Find where the given text appears and provide that cell's center as (x, y) coordinate. 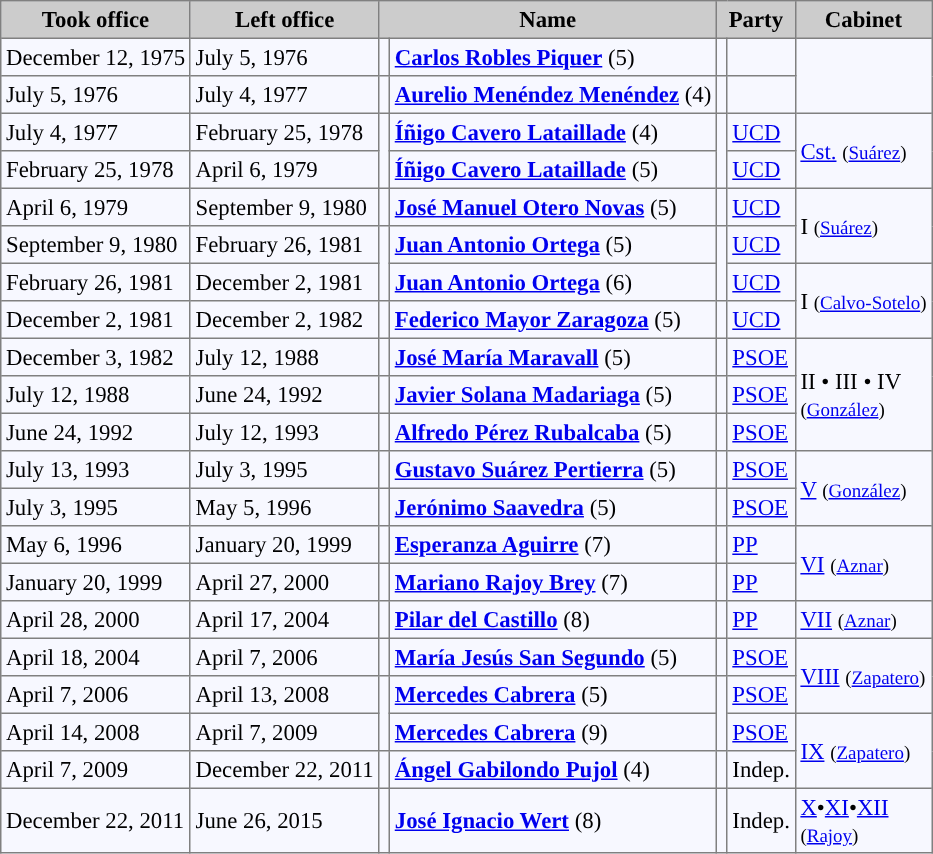
May 5, 1996 (284, 507)
Carlos Robles Piquer (5) (552, 57)
April 13, 2008 (284, 695)
VII (Aznar) (864, 620)
Took office (96, 20)
I (Calvo-Sotelo) (864, 300)
II • III • IV(González) (864, 394)
April 18, 2004 (96, 657)
Party (756, 20)
Cabinet (864, 20)
Íñigo Cavero Lataillade (5) (552, 170)
December 2, 1982 (284, 320)
Gustavo Suárez Pertierra (5) (552, 470)
VI (Aznar) (864, 564)
Javier Solana Madariaga (5) (552, 395)
Mariano Rajoy Brey (7) (552, 582)
Alfredo Pérez Rubalcaba (5) (552, 432)
José Manuel Otero Novas (5) (552, 207)
X•XI•XII(Rajoy) (864, 820)
July 13, 1993 (96, 470)
Aurelio Menéndez Menéndez (4) (552, 95)
Pilar del Castillo (8) (552, 620)
Left office (284, 20)
IX (Zapatero) (864, 750)
July 12, 1993 (284, 432)
Juan Antonio Ortega (5) (552, 245)
María Jesús San Segundo (5) (552, 657)
Juan Antonio Ortega (6) (552, 282)
I (Suárez) (864, 226)
V (González) (864, 488)
José Ignacio Wert (8) (552, 820)
Federico Mayor Zaragoza (5) (552, 320)
Mercedes Cabrera (5) (552, 695)
April 17, 2004 (284, 620)
VIII (Zapatero) (864, 676)
Mercedes Cabrera (9) (552, 732)
April 14, 2008 (96, 732)
May 6, 1996 (96, 545)
April 27, 2000 (284, 582)
Name (548, 20)
Íñigo Cavero Lataillade (4) (552, 132)
José María Maravall (5) (552, 357)
Ángel Gabilondo Pujol (4) (552, 770)
December 3, 1982 (96, 357)
June 26, 2015 (284, 820)
Cst. (Suárez) (864, 150)
Jerónimo Saavedra (5) (552, 507)
December 12, 1975 (96, 57)
Esperanza Aguirre (7) (552, 545)
April 28, 2000 (96, 620)
